Search for the cell housing the specified text and yield its (X, Y) center coordinate. 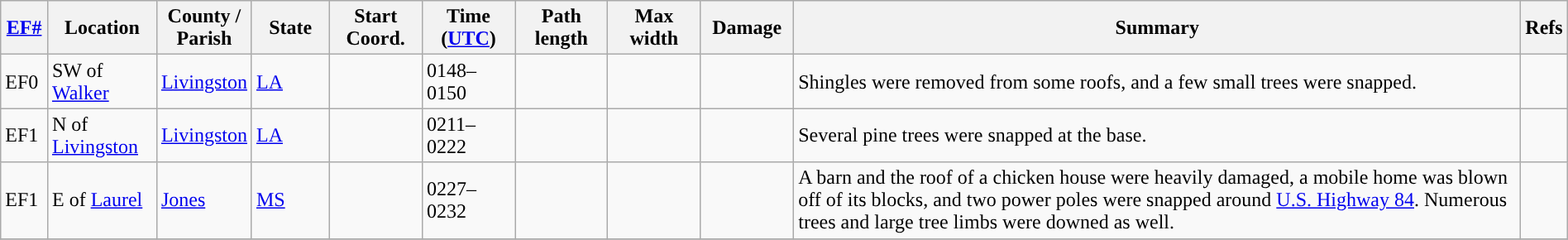
Refs (1545, 28)
Location (102, 28)
EF0 (25, 81)
Time (UTC) (468, 28)
Summary (1158, 28)
Start Coord. (375, 28)
EF# (25, 28)
Several pine trees were snapped at the base. (1158, 136)
Damage (748, 28)
SW of Walker (102, 81)
County / Parish (203, 28)
0211–0222 (468, 136)
0227–0232 (468, 200)
Max width (654, 28)
Jones (203, 200)
State (289, 28)
0148–0150 (468, 81)
Shingles were removed from some roofs, and a few small trees were snapped. (1158, 81)
N of Livingston (102, 136)
E of Laurel (102, 200)
Path length (562, 28)
MS (289, 200)
